Identify which cell holds the provided text, then report its (x, y) central coordinate. 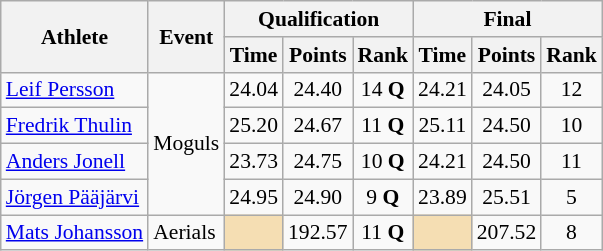
Moguls (186, 143)
11 (572, 162)
25.51 (506, 197)
207.52 (506, 233)
Qualification (318, 19)
24.04 (254, 90)
Fredrik Thulin (74, 126)
Anders Jonell (74, 162)
24.05 (506, 90)
24.40 (318, 90)
192.57 (318, 233)
Mats Johansson (74, 233)
9 Q (382, 197)
12 (572, 90)
23.89 (442, 197)
Aerials (186, 233)
8 (572, 233)
25.20 (254, 126)
Final (508, 19)
24.75 (318, 162)
Event (186, 36)
10 (572, 126)
Leif Persson (74, 90)
10 Q (382, 162)
5 (572, 197)
24.90 (318, 197)
14 Q (382, 90)
Jörgen Pääjärvi (74, 197)
25.11 (442, 126)
23.73 (254, 162)
Athlete (74, 36)
24.67 (318, 126)
24.95 (254, 197)
